From the cell containing the given text, extract its center point as (x, y) coordinate. 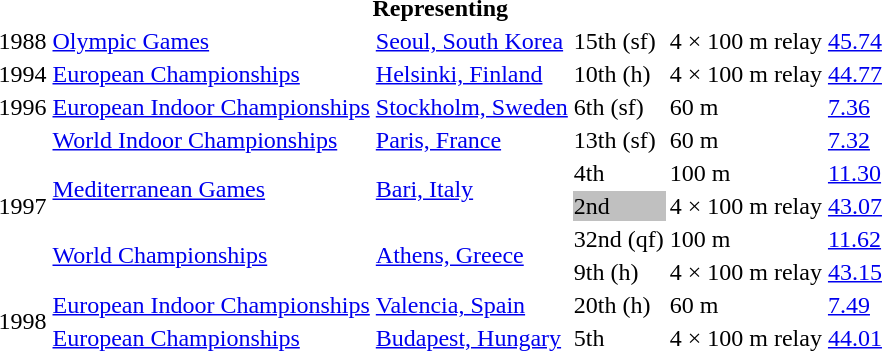
13th (sf) (618, 140)
32nd (qf) (618, 239)
9th (h) (618, 272)
World Championships (211, 256)
Olympic Games (211, 41)
European Championships (211, 74)
Athens, Greece (472, 256)
6th (sf) (618, 107)
Paris, France (472, 140)
Bari, Italy (472, 190)
Mediterranean Games (211, 190)
World Indoor Championships (211, 140)
Helsinki, Finland (472, 74)
20th (h) (618, 305)
2nd (618, 206)
Seoul, South Korea (472, 41)
4th (618, 173)
Stockholm, Sweden (472, 107)
Valencia, Spain (472, 305)
10th (h) (618, 74)
15th (sf) (618, 41)
